Return the [X, Y] coordinate for the center point of the cell that contains the specified text.  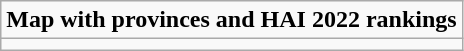
Map with provinces and HAI 2022 rankings [232, 20]
